Extract the [x, y] coordinate from the center of the cell holding the provided text.  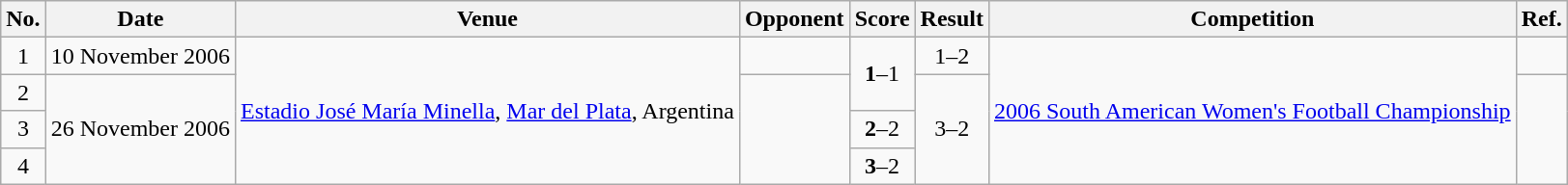
2 [23, 92]
1 [23, 56]
Estadio José María Minella, Mar del Plata, Argentina [488, 111]
Ref. [1542, 19]
4 [23, 166]
Opponent [794, 19]
1–1 [882, 74]
Date [140, 19]
Result [952, 19]
Venue [488, 19]
26 November 2006 [140, 129]
10 November 2006 [140, 56]
3 [23, 129]
No. [23, 19]
1–2 [952, 56]
2–2 [882, 129]
Competition [1252, 19]
2006 South American Women's Football Championship [1252, 111]
Score [882, 19]
